Identify which cell holds the provided text, then report its [X, Y] central coordinate. 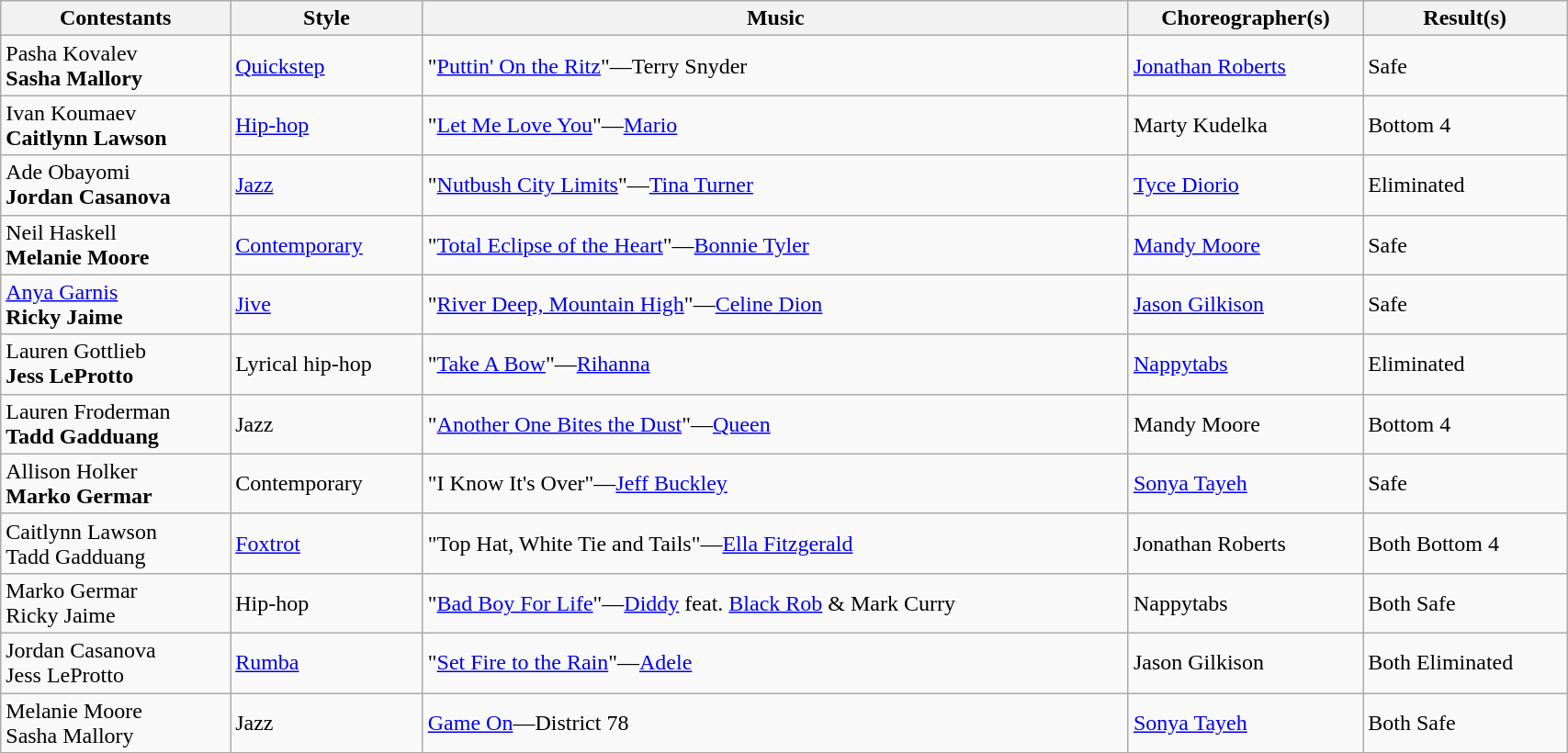
Both Bottom 4 [1465, 544]
Contestants [116, 18]
Music [775, 18]
"Nutbush City Limits"—Tina Turner [775, 185]
"Total Eclipse of the Heart"—Bonnie Tyler [775, 244]
"Set Fire to the Rain"—Adele [775, 663]
Foxtrot [327, 544]
"River Deep, Mountain High"—Celine Dion [775, 305]
Jordan CasanovaJess LeProtto [116, 663]
"Another One Bites the Dust"—Queen [775, 424]
Lauren FrodermanTadd Gadduang [116, 424]
Neil HaskellMelanie Moore [116, 244]
Tyce Diorio [1246, 185]
"Let Me Love You"—Mario [775, 125]
Game On—District 78 [775, 722]
Quickstep [327, 66]
"Take A Bow"—Rihanna [775, 364]
Lyrical hip-hop [327, 364]
Melanie MooreSasha Mallory [116, 722]
Both Eliminated [1465, 663]
Lauren GottliebJess LeProtto [116, 364]
Style [327, 18]
Ivan KoumaevCaitlynn Lawson [116, 125]
"I Know It's Over"—Jeff Buckley [775, 483]
"Bad Boy For Life"—Diddy feat. Black Rob & Mark Curry [775, 602]
Anya GarnisRicky Jaime [116, 305]
Jive [327, 305]
Ade ObayomiJordan Casanova [116, 185]
Rumba [327, 663]
"Top Hat, White Tie and Tails"—Ella Fitzgerald [775, 544]
Caitlynn LawsonTadd Gadduang [116, 544]
Result(s) [1465, 18]
Allison HolkerMarko Germar [116, 483]
Marko GermarRicky Jaime [116, 602]
"Puttin' On the Ritz"—Terry Snyder [775, 66]
Pasha KovalevSasha Mallory [116, 66]
Choreographer(s) [1246, 18]
Marty Kudelka [1246, 125]
